Identify which cell holds the provided text, then report its (X, Y) central coordinate. 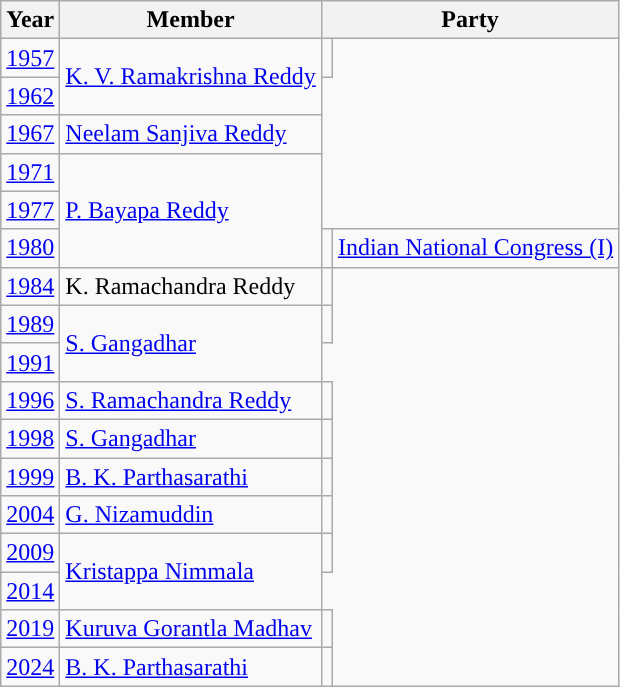
Kristappa Nimmala (190, 572)
1984 (30, 286)
Member (190, 20)
1996 (30, 400)
2004 (30, 515)
1999 (30, 477)
Year (30, 20)
2024 (30, 667)
Indian National Congress (I) (475, 248)
1980 (30, 248)
1967 (30, 134)
1957 (30, 58)
P. Bayapa Reddy (190, 210)
1977 (30, 210)
2009 (30, 553)
Kuruva Gorantla Madhav (190, 629)
1989 (30, 324)
2019 (30, 629)
1998 (30, 438)
K. Ramachandra Reddy (190, 286)
1971 (30, 172)
G. Nizamuddin (190, 515)
K. V. Ramakrishna Reddy (190, 77)
1962 (30, 96)
Party (470, 20)
2014 (30, 591)
1991 (30, 362)
Neelam Sanjiva Reddy (190, 134)
S. Ramachandra Reddy (190, 400)
